Search for the cell housing the specified text and yield its [X, Y] center coordinate. 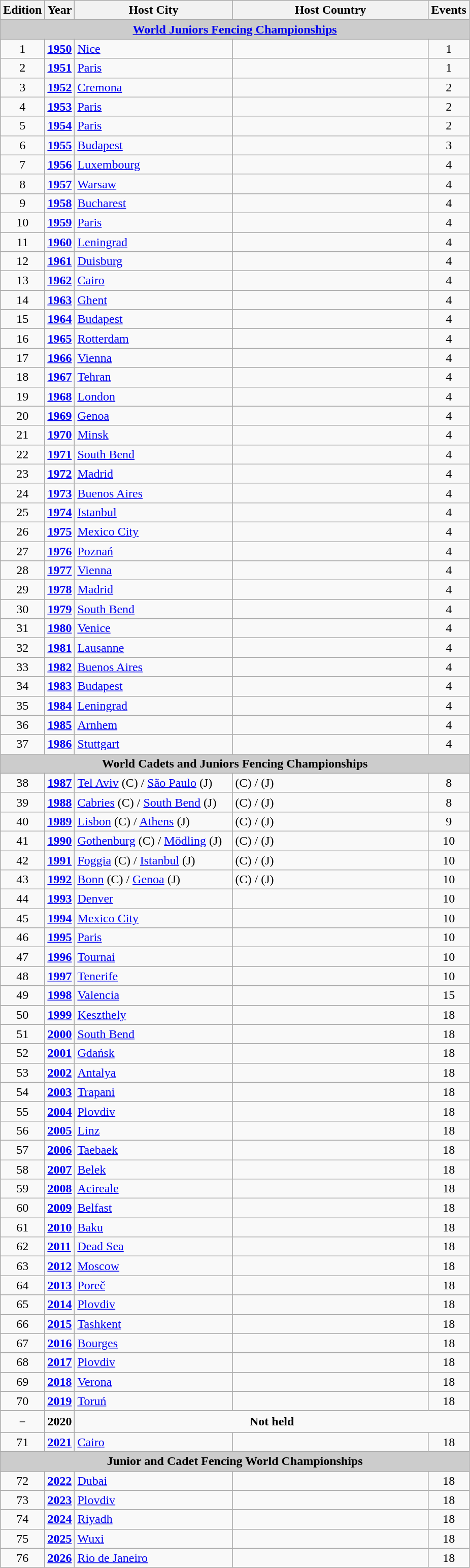
20 [22, 416]
1992 [60, 880]
Denver [153, 899]
Antalya [153, 1073]
Lausanne [153, 648]
1986 [60, 744]
Arnhem [153, 725]
London [153, 396]
Poreč [153, 1285]
2009 [60, 1208]
1995 [60, 938]
49 [22, 995]
73 [22, 1500]
Nice [153, 49]
21 [22, 435]
Valencia [153, 995]
7 [22, 164]
59 [22, 1189]
Rio de Janeiro [153, 1558]
2024 [60, 1519]
26 [22, 531]
1966 [60, 358]
58 [22, 1169]
Luxembourg [153, 164]
Warsaw [153, 184]
Venice [153, 628]
1991 [60, 860]
Keszthely [153, 1015]
2011 [60, 1247]
45 [22, 918]
16 [22, 339]
72 [22, 1481]
Foggia (C) / Istanbul (J) [153, 860]
1981 [60, 648]
61 [22, 1227]
1970 [60, 435]
74 [22, 1519]
1973 [60, 493]
Wuxi [153, 1539]
1985 [60, 725]
33 [22, 667]
Duisburg [153, 261]
67 [22, 1343]
2016 [60, 1343]
Bourges [153, 1343]
Minsk [153, 435]
Istanbul [153, 512]
22 [22, 454]
1962 [60, 281]
1979 [60, 609]
1976 [60, 551]
1977 [60, 571]
56 [22, 1130]
47 [22, 957]
Ghent [153, 300]
2001 [60, 1053]
Bucharest [153, 203]
Gothenburg (C) / Mödling (J) [153, 841]
Dead Sea [153, 1247]
42 [22, 860]
2008 [60, 1189]
1957 [60, 184]
63 [22, 1266]
Cabries (C) / South Bend (J) [153, 802]
27 [22, 551]
64 [22, 1285]
1999 [60, 1015]
2022 [60, 1481]
2021 [60, 1442]
38 [22, 783]
1989 [60, 821]
2012 [60, 1266]
35 [22, 706]
Trapani [153, 1092]
11 [22, 242]
30 [22, 609]
2020 [60, 1421]
1969 [60, 416]
68 [22, 1362]
69 [22, 1382]
39 [22, 802]
1982 [60, 667]
1958 [60, 203]
40 [22, 821]
1990 [60, 841]
Linz [153, 1130]
1987 [60, 783]
19 [22, 396]
Junior and Cadet Fencing World Championships [235, 1461]
1961 [60, 261]
Stuttgart [153, 744]
1998 [60, 995]
1975 [60, 531]
1993 [60, 899]
34 [22, 686]
53 [22, 1073]
2010 [60, 1227]
71 [22, 1442]
2015 [60, 1324]
32 [22, 648]
1967 [60, 377]
1951 [60, 68]
1996 [60, 957]
66 [22, 1324]
Rotterdam [153, 339]
1956 [60, 164]
57 [22, 1150]
Tehran [153, 377]
60 [22, 1208]
Lisbon (C) / Athens (J) [153, 821]
48 [22, 976]
1965 [60, 339]
43 [22, 880]
Tournai [153, 957]
1974 [60, 512]
2000 [60, 1034]
1954 [60, 126]
50 [22, 1015]
1984 [60, 706]
2017 [60, 1362]
28 [22, 571]
1983 [60, 686]
2014 [60, 1305]
1988 [60, 802]
1968 [60, 396]
51 [22, 1034]
41 [22, 841]
Bonn (C) / Genoa (J) [153, 880]
62 [22, 1247]
World Juniors Fencing Championships [235, 29]
2023 [60, 1500]
Moscow [153, 1266]
12 [22, 261]
2025 [60, 1539]
2026 [60, 1558]
1972 [60, 474]
World Cadets and Juniors Fencing Championships [235, 763]
Year [60, 10]
1953 [60, 107]
Taebaek [153, 1150]
1964 [60, 319]
1955 [60, 145]
25 [22, 512]
1952 [60, 87]
31 [22, 628]
Belfast [153, 1208]
55 [22, 1111]
1997 [60, 976]
1963 [60, 300]
46 [22, 938]
Edition [22, 10]
36 [22, 725]
Host City [153, 10]
1950 [60, 49]
1959 [60, 222]
76 [22, 1558]
29 [22, 590]
52 [22, 1053]
Tel Aviv (C) / São Paulo (J) [153, 783]
1978 [60, 590]
Verona [153, 1382]
Cremona [153, 87]
Belek [153, 1169]
2003 [60, 1092]
Events [449, 10]
Baku [153, 1227]
2018 [60, 1382]
17 [22, 358]
Tenerife [153, 976]
Tashkent [153, 1324]
54 [22, 1092]
2019 [60, 1401]
Acireale [153, 1189]
Host Country [330, 10]
1980 [60, 628]
Gdańsk [153, 1053]
1960 [60, 242]
Dubai [153, 1481]
2007 [60, 1169]
23 [22, 474]
37 [22, 744]
2005 [60, 1130]
1971 [60, 454]
6 [22, 145]
14 [22, 300]
1994 [60, 918]
－ [22, 1421]
5 [22, 126]
Poznań [153, 551]
70 [22, 1401]
2002 [60, 1073]
75 [22, 1539]
2013 [60, 1285]
65 [22, 1305]
Riyadh [153, 1519]
2004 [60, 1111]
2006 [60, 1150]
44 [22, 899]
Genoa [153, 416]
13 [22, 281]
24 [22, 493]
Toruń [153, 1401]
Not held [272, 1421]
